Return the (X, Y) coordinate for the center point of the cell that contains the specified text.  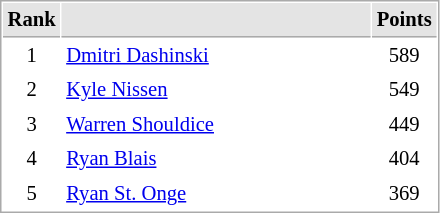
Dmitri Dashinski (216, 56)
449 (404, 124)
549 (404, 90)
Points (404, 20)
369 (404, 194)
404 (404, 158)
Warren Shouldice (216, 124)
3 (32, 124)
Kyle Nissen (216, 90)
Rank (32, 20)
Ryan Blais (216, 158)
Ryan St. Onge (216, 194)
1 (32, 56)
5 (32, 194)
4 (32, 158)
2 (32, 90)
589 (404, 56)
